Return the (x, y) coordinate for the center point of the cell that contains the specified text.  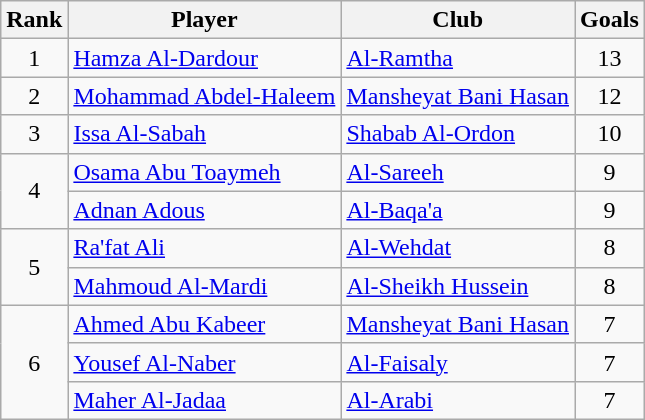
Mohammad Abdel-Haleem (204, 96)
Osama Abu Toaymeh (204, 172)
Goals (610, 20)
Al-Wehdat (458, 248)
Al-Ramtha (458, 58)
Rank (34, 20)
10 (610, 134)
Mahmoud Al-Mardi (204, 286)
Ra'fat Ali (204, 248)
Adnan Adous (204, 210)
Ahmed Abu Kabeer (204, 324)
13 (610, 58)
6 (34, 362)
Yousef Al-Naber (204, 362)
Player (204, 20)
4 (34, 191)
Al-Faisaly (458, 362)
12 (610, 96)
Al-Arabi (458, 400)
Al-Sheikh Hussein (458, 286)
Al-Sareeh (458, 172)
Hamza Al-Dardour (204, 58)
Maher Al-Jadaa (204, 400)
5 (34, 267)
Issa Al-Sabah (204, 134)
3 (34, 134)
Shabab Al-Ordon (458, 134)
2 (34, 96)
Al-Baqa'a (458, 210)
1 (34, 58)
Club (458, 20)
